Locate the cell with the specified text and output its [X, Y] center coordinate. 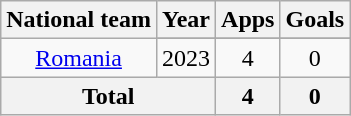
Apps [248, 20]
2023 [186, 58]
Goals [315, 20]
Romania [79, 58]
Total [108, 96]
Year [186, 20]
National team [79, 20]
